Extract the (X, Y) coordinate from the center of the cell holding the provided text.  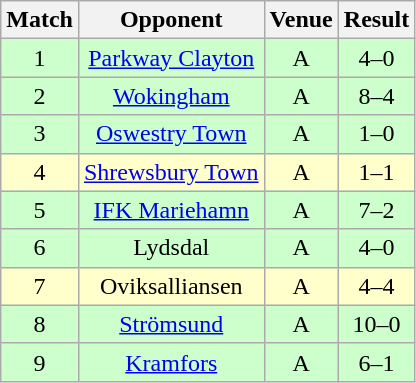
Venue (301, 20)
6–1 (376, 362)
Oswestry Town (171, 134)
Match (40, 20)
10–0 (376, 324)
Oviksalliansen (171, 286)
6 (40, 248)
Parkway Clayton (171, 58)
7–2 (376, 210)
Lydsdal (171, 248)
3 (40, 134)
Strömsund (171, 324)
Wokingham (171, 96)
4–4 (376, 286)
Result (376, 20)
Kramfors (171, 362)
5 (40, 210)
Shrewsbury Town (171, 172)
Opponent (171, 20)
9 (40, 362)
IFK Mariehamn (171, 210)
7 (40, 286)
8 (40, 324)
1–1 (376, 172)
8–4 (376, 96)
4 (40, 172)
1–0 (376, 134)
2 (40, 96)
1 (40, 58)
